For the text-containing cell, return its midpoint in (X, Y) coordinate format. 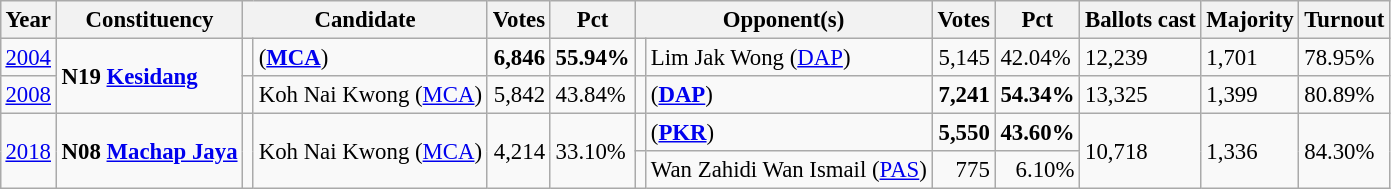
10,718 (1140, 152)
N19 Kesidang (150, 76)
42.04% (1038, 57)
54.34% (1038, 95)
7,241 (964, 95)
5,145 (964, 57)
1,701 (1250, 57)
Wan Zahidi Wan Ismail (PAS) (790, 170)
84.30% (1344, 152)
80.89% (1344, 95)
43.60% (1038, 133)
(DAP) (790, 95)
Ballots cast (1140, 20)
78.95% (1344, 57)
(PKR) (790, 133)
2008 (28, 95)
5,842 (518, 95)
Turnout (1344, 20)
2004 (28, 57)
6.10% (1038, 170)
Constituency (150, 20)
Lim Jak Wong (DAP) (790, 57)
43.84% (592, 95)
33.10% (592, 152)
1,399 (1250, 95)
4,214 (518, 152)
1,336 (1250, 152)
5,550 (964, 133)
Candidate (366, 20)
55.94% (592, 57)
N08 Machap Jaya (150, 152)
6,846 (518, 57)
Opponent(s) (784, 20)
Year (28, 20)
2018 (28, 152)
(MCA) (370, 57)
13,325 (1140, 95)
Majority (1250, 20)
775 (964, 170)
12,239 (1140, 57)
